Provide the [X, Y] coordinate of the cell's center where the given text is located.  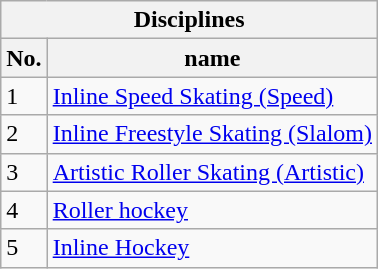
3 [24, 172]
5 [24, 248]
Inline Speed Skating (Speed) [212, 96]
2 [24, 134]
Disciplines [190, 20]
No. [24, 58]
4 [24, 210]
Roller hockey [212, 210]
Inline Freestyle Skating (Slalom) [212, 134]
1 [24, 96]
name [212, 58]
Inline Hockey [212, 248]
Artistic Roller Skating (Artistic) [212, 172]
